Pinpoint the cell where the given text exists, returning its (X, Y) midpoint coordinate. 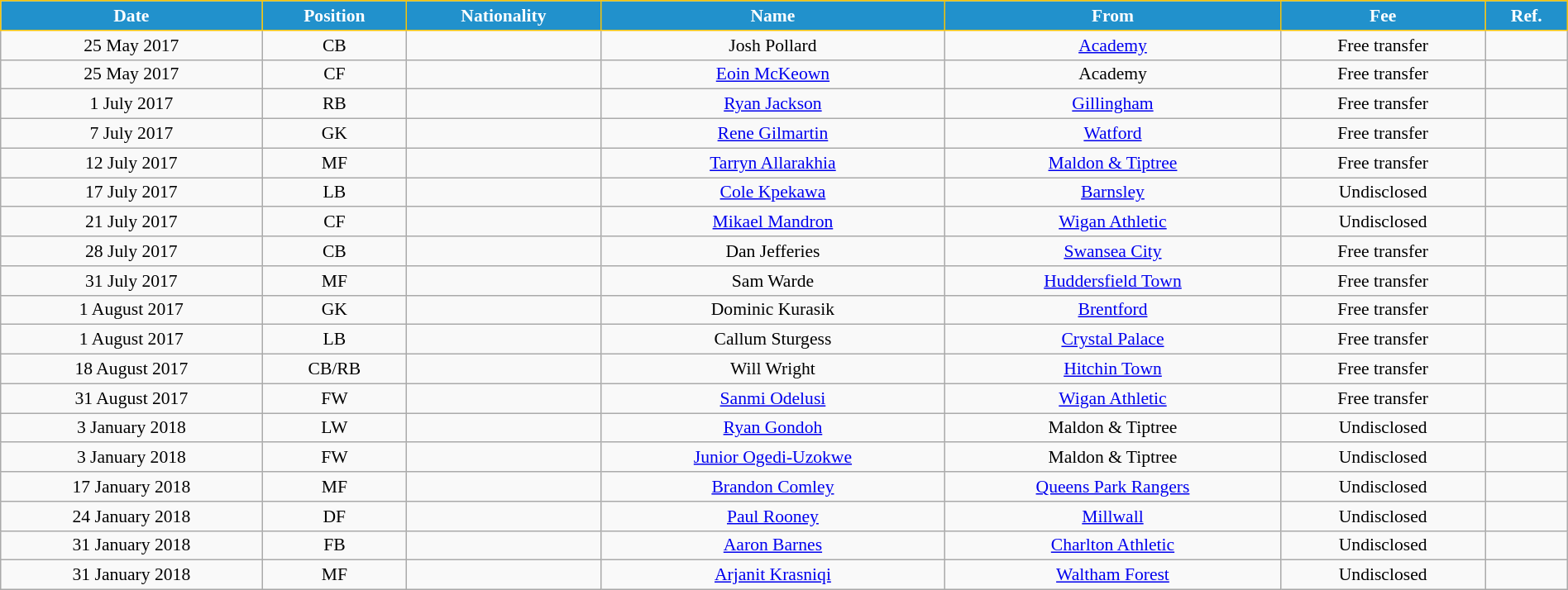
Gillingham (1113, 104)
From (1113, 16)
Hitchin Town (1113, 369)
17 January 2018 (131, 487)
Brentford (1113, 310)
Rene Gilmartin (772, 134)
18 August 2017 (131, 369)
Nationality (504, 16)
24 January 2018 (131, 516)
Eoin McKeown (772, 74)
31 July 2017 (131, 281)
Date (131, 16)
Josh Pollard (772, 45)
Fee (1383, 16)
Sam Warde (772, 281)
Will Wright (772, 369)
Aaron Barnes (772, 545)
28 July 2017 (131, 251)
Ryan Jackson (772, 104)
Junior Ogedi-Uzokwe (772, 458)
31 August 2017 (131, 398)
Tarryn Allarakhia (772, 163)
Position (334, 16)
Swansea City (1113, 251)
7 July 2017 (131, 134)
Brandon Comley (772, 487)
Watford (1113, 134)
Paul Rooney (772, 516)
Huddersfield Town (1113, 281)
FB (334, 545)
DF (334, 516)
Dominic Kurasik (772, 310)
17 July 2017 (131, 193)
Dan Jefferies (772, 251)
12 July 2017 (131, 163)
Barnsley (1113, 193)
1 July 2017 (131, 104)
Name (772, 16)
Charlton Athletic (1113, 545)
Cole Kpekawa (772, 193)
Crystal Palace (1113, 340)
Waltham Forest (1113, 575)
Arjanit Krasniqi (772, 575)
Callum Sturgess (772, 340)
Ref. (1527, 16)
LW (334, 428)
Millwall (1113, 516)
21 July 2017 (131, 222)
Mikael Mandron (772, 222)
Sanmi Odelusi (772, 398)
CB/RB (334, 369)
RB (334, 104)
Ryan Gondoh (772, 428)
Queens Park Rangers (1113, 487)
